From the cell containing the given text, extract its center point as (X, Y) coordinate. 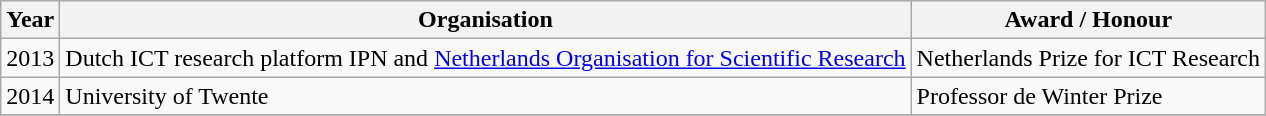
Netherlands Prize for ICT Research (1088, 58)
Year (30, 20)
Organisation (486, 20)
Award / Honour (1088, 20)
2014 (30, 96)
University of Twente (486, 96)
Professor de Winter Prize (1088, 96)
2013 (30, 58)
Dutch ICT research platform IPN and Netherlands Organisation for Scientific Research (486, 58)
